Scan for the cell matching the given text and deliver its (x, y) coordinate at center. 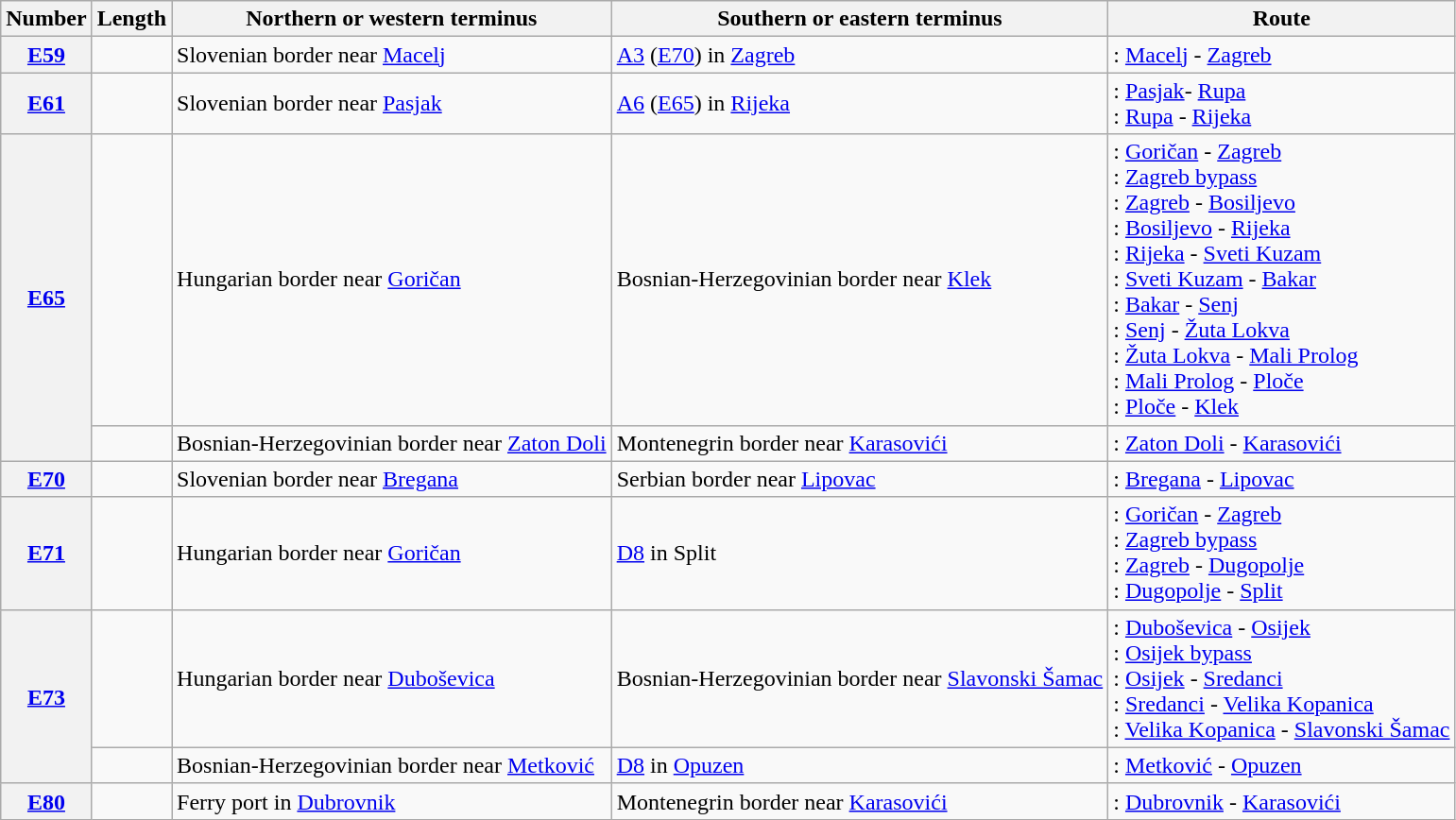
E71 (46, 554)
Slovenian border near Bregana (392, 479)
: Goričan - Zagreb: Zagreb bypass: Zagreb - Dugopolje: Dugopolje - Split (1281, 554)
Slovenian border near Macelj (392, 55)
Hungarian border near Duboševica (392, 678)
Serbian border near Lipovac (860, 479)
E59 (46, 55)
Southern or eastern terminus (860, 19)
: Pasjak- Rupa: Rupa - Rijeka (1281, 104)
D8 in Split (860, 554)
Bosnian-Herzegovinian border near Slavonski Šamac (860, 678)
: Zaton Doli - Karasovići (1281, 443)
E65 (46, 298)
Number (46, 19)
Bosnian-Herzegovinian border near Metković (392, 765)
Northern or western terminus (392, 19)
Ferry port in Dubrovnik (392, 801)
D8 in Opuzen (860, 765)
A3 (E70) in Zagreb (860, 55)
Bosnian-Herzegovinian border near Klek (860, 280)
Length (131, 19)
Slovenian border near Pasjak (392, 104)
: Dubrovnik - Karasovići (1281, 801)
Route (1281, 19)
E73 (46, 696)
: Macelj - Zagreb (1281, 55)
E61 (46, 104)
: Metković - Opuzen (1281, 765)
E70 (46, 479)
A6 (E65) in Rijeka (860, 104)
Bosnian-Herzegovinian border near Zaton Doli (392, 443)
: Bregana - Lipovac (1281, 479)
E80 (46, 801)
: Duboševica - Osijek: Osijek bypass: Osijek - Sredanci: Sredanci - Velika Kopanica: Velika Kopanica - Slavonski Šamac (1281, 678)
